Output the [x, y] coordinate of the center of the cell containing the given text.  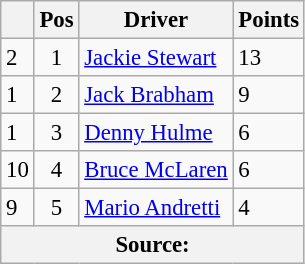
13 [268, 58]
3 [56, 133]
Jackie Stewart [156, 58]
Points [268, 20]
10 [18, 170]
Jack Brabham [156, 95]
Bruce McLaren [156, 170]
5 [56, 208]
Source: [153, 245]
Denny Hulme [156, 133]
Mario Andretti [156, 208]
Driver [156, 20]
Pos [56, 20]
